For the text-containing cell, return its midpoint in [x, y] coordinate format. 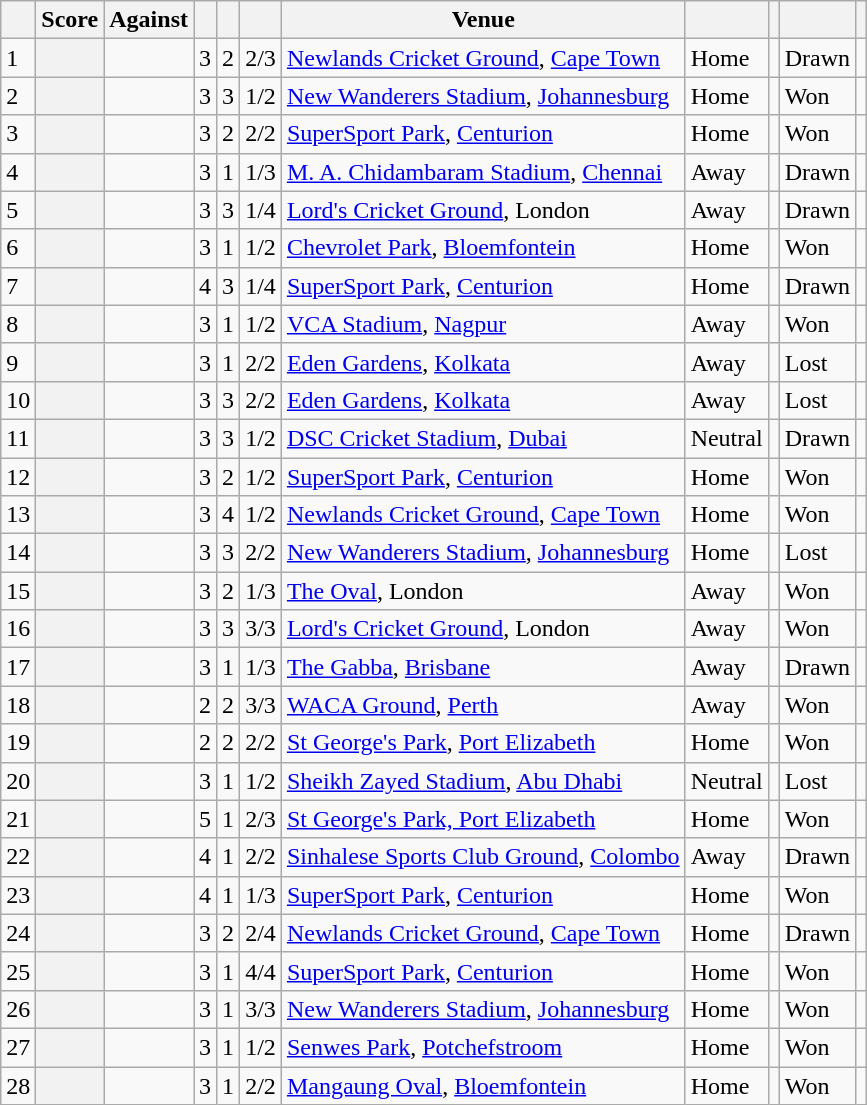
13 [18, 515]
Mangaung Oval, Bloemfontein [483, 1085]
27 [18, 1047]
7 [18, 286]
21 [18, 819]
2/4 [261, 933]
6 [18, 248]
4/4 [261, 971]
Chevrolet Park, Bloemfontein [483, 248]
14 [18, 553]
28 [18, 1085]
M. A. Chidambaram Stadium, Chennai [483, 172]
19 [18, 743]
22 [18, 857]
20 [18, 781]
18 [18, 705]
8 [18, 324]
DSC Cricket Stadium, Dubai [483, 438]
The Gabba, Brisbane [483, 667]
10 [18, 400]
11 [18, 438]
The Oval, London [483, 591]
Venue [483, 20]
16 [18, 629]
Score [70, 20]
17 [18, 667]
VCA Stadium, Nagpur [483, 324]
9 [18, 362]
12 [18, 477]
Sheikh Zayed Stadium, Abu Dhabi [483, 781]
Sinhalese Sports Club Ground, Colombo [483, 857]
23 [18, 895]
15 [18, 591]
WACA Ground, Perth [483, 705]
26 [18, 1009]
Against [149, 20]
25 [18, 971]
Senwes Park, Potchefstroom [483, 1047]
24 [18, 933]
